For the text-containing cell, return its midpoint in [X, Y] coordinate format. 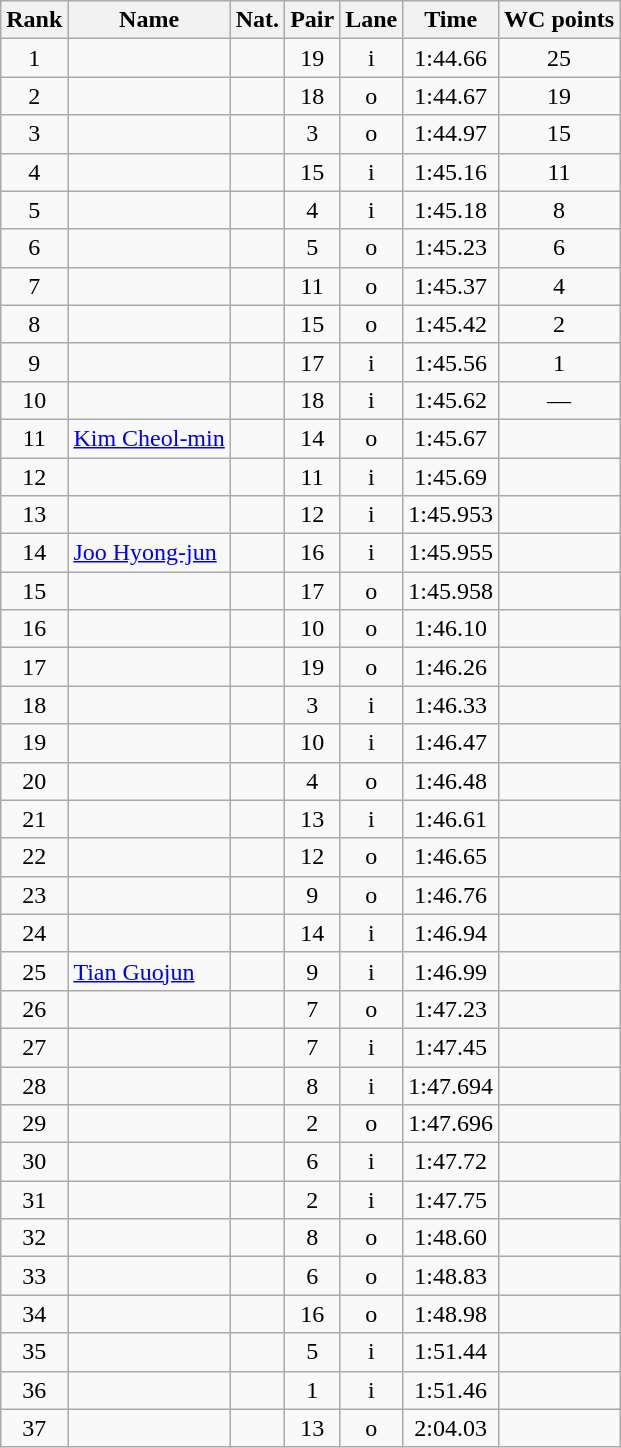
1:45.42 [451, 324]
1:47.696 [451, 1124]
24 [34, 933]
Pair [312, 20]
1:44.97 [451, 134]
1:45.62 [451, 400]
1:45.18 [451, 210]
1:46.26 [451, 667]
1:46.65 [451, 857]
28 [34, 1085]
1:44.66 [451, 58]
Name [149, 20]
1:45.953 [451, 515]
26 [34, 1009]
Joo Hyong-jun [149, 553]
34 [34, 1314]
— [560, 400]
1:48.98 [451, 1314]
Time [451, 20]
1:45.69 [451, 477]
31 [34, 1200]
1:44.67 [451, 96]
1:45.955 [451, 553]
29 [34, 1124]
1:45.16 [451, 172]
1:51.44 [451, 1352]
1:46.76 [451, 895]
1:46.10 [451, 629]
WC points [560, 20]
21 [34, 819]
1:47.23 [451, 1009]
1:46.47 [451, 743]
1:47.45 [451, 1047]
23 [34, 895]
1:45.56 [451, 362]
1:48.83 [451, 1276]
1:45.23 [451, 248]
32 [34, 1238]
35 [34, 1352]
1:46.99 [451, 971]
1:51.46 [451, 1390]
37 [34, 1428]
1:46.48 [451, 781]
1:45.67 [451, 438]
1:46.61 [451, 819]
1:48.60 [451, 1238]
20 [34, 781]
36 [34, 1390]
1:46.94 [451, 933]
Tian Guojun [149, 971]
Lane [372, 20]
22 [34, 857]
1:45.958 [451, 591]
Rank [34, 20]
30 [34, 1162]
33 [34, 1276]
1:47.694 [451, 1085]
Kim Cheol-min [149, 438]
Nat. [257, 20]
1:46.33 [451, 705]
2:04.03 [451, 1428]
1:47.75 [451, 1200]
27 [34, 1047]
1:45.37 [451, 286]
1:47.72 [451, 1162]
